Capture the cell that displays the provided text and extract its (x, y) central coordinate. 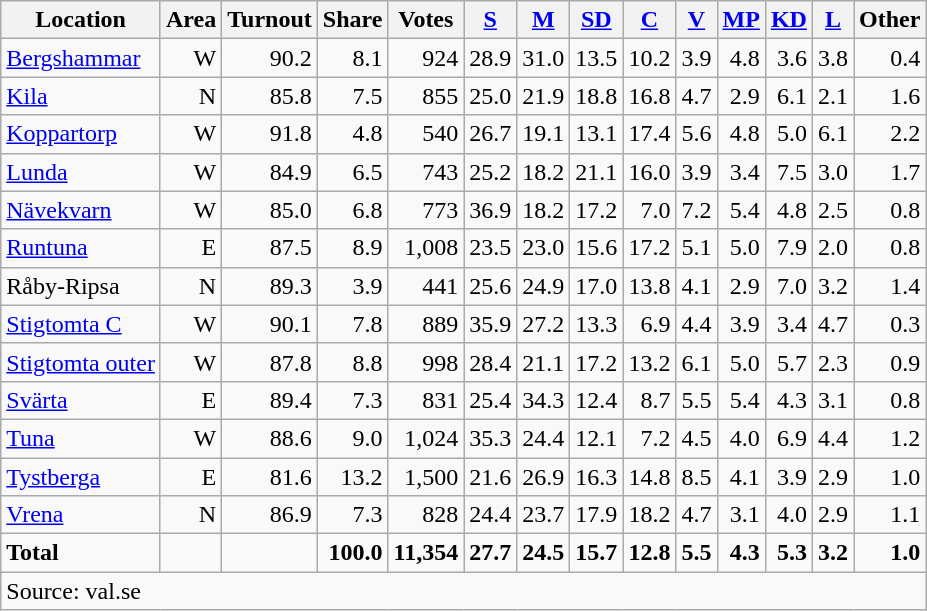
81.6 (270, 477)
25.6 (490, 286)
14.8 (650, 477)
13.8 (650, 286)
86.9 (270, 515)
M (544, 20)
1,024 (426, 438)
100.0 (352, 553)
S (490, 20)
1.4 (890, 286)
3.6 (788, 58)
12.4 (596, 400)
Tystberga (81, 477)
Turnout (270, 20)
2.1 (832, 96)
1,500 (426, 477)
Nävekvarn (81, 210)
441 (426, 286)
Total (81, 553)
Runtuna (81, 248)
35.3 (490, 438)
15.7 (596, 553)
28.9 (490, 58)
1.6 (890, 96)
88.6 (270, 438)
855 (426, 96)
828 (426, 515)
24.9 (544, 286)
8.9 (352, 248)
90.2 (270, 58)
24.5 (544, 553)
Lunda (81, 172)
26.9 (544, 477)
1.2 (890, 438)
36.9 (490, 210)
34.3 (544, 400)
15.6 (596, 248)
89.4 (270, 400)
23.5 (490, 248)
21.9 (544, 96)
0.9 (890, 362)
Tuna (81, 438)
35.9 (490, 324)
Råby-Ripsa (81, 286)
6.5 (352, 172)
87.8 (270, 362)
KD (788, 20)
Svärta (81, 400)
12.8 (650, 553)
540 (426, 134)
26.7 (490, 134)
7.9 (788, 248)
16.0 (650, 172)
C (650, 20)
Area (190, 20)
84.9 (270, 172)
924 (426, 58)
16.8 (650, 96)
9.0 (352, 438)
Location (81, 20)
Share (352, 20)
6.8 (352, 210)
13.5 (596, 58)
1.7 (890, 172)
12.1 (596, 438)
L (832, 20)
2.5 (832, 210)
2.3 (832, 362)
25.2 (490, 172)
3.0 (832, 172)
5.6 (696, 134)
Other (890, 20)
1,008 (426, 248)
17.4 (650, 134)
18.8 (596, 96)
89.3 (270, 286)
SD (596, 20)
Source: val.se (464, 591)
8.8 (352, 362)
Kila (81, 96)
27.7 (490, 553)
Bergshammar (81, 58)
91.8 (270, 134)
23.7 (544, 515)
27.2 (544, 324)
17.0 (596, 286)
25.0 (490, 96)
2.2 (890, 134)
MP (741, 20)
5.1 (696, 248)
Vrena (81, 515)
8.7 (650, 400)
7.8 (352, 324)
889 (426, 324)
31.0 (544, 58)
773 (426, 210)
831 (426, 400)
13.1 (596, 134)
5.3 (788, 553)
1.1 (890, 515)
Votes (426, 20)
0.4 (890, 58)
998 (426, 362)
V (696, 20)
85.8 (270, 96)
87.5 (270, 248)
25.4 (490, 400)
28.4 (490, 362)
5.7 (788, 362)
13.3 (596, 324)
8.5 (696, 477)
Koppartorp (81, 134)
16.3 (596, 477)
17.9 (596, 515)
8.1 (352, 58)
3.8 (832, 58)
Stigtomta C (81, 324)
0.3 (890, 324)
743 (426, 172)
21.6 (490, 477)
19.1 (544, 134)
2.0 (832, 248)
11,354 (426, 553)
Stigtomta outer (81, 362)
90.1 (270, 324)
10.2 (650, 58)
4.5 (696, 438)
23.0 (544, 248)
85.0 (270, 210)
